Identify which cell holds the provided text, then report its (X, Y) central coordinate. 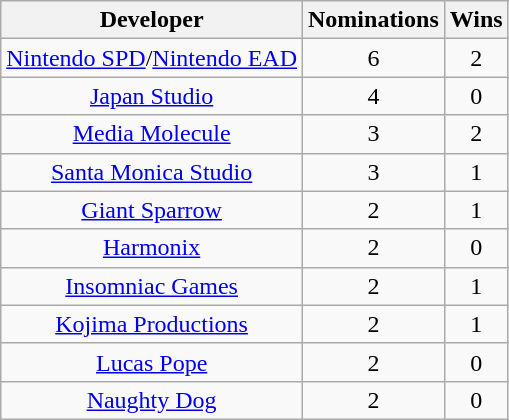
Kojima Productions (152, 324)
Lucas Pope (152, 362)
Harmonix (152, 248)
Japan Studio (152, 96)
Insomniac Games (152, 286)
Developer (152, 20)
Nominations (374, 20)
Media Molecule (152, 134)
Santa Monica Studio (152, 172)
Wins (476, 20)
6 (374, 58)
4 (374, 96)
Nintendo SPD/Nintendo EAD (152, 58)
Giant Sparrow (152, 210)
Naughty Dog (152, 400)
